Extract the (x, y) coordinate from the center of the cell holding the provided text.  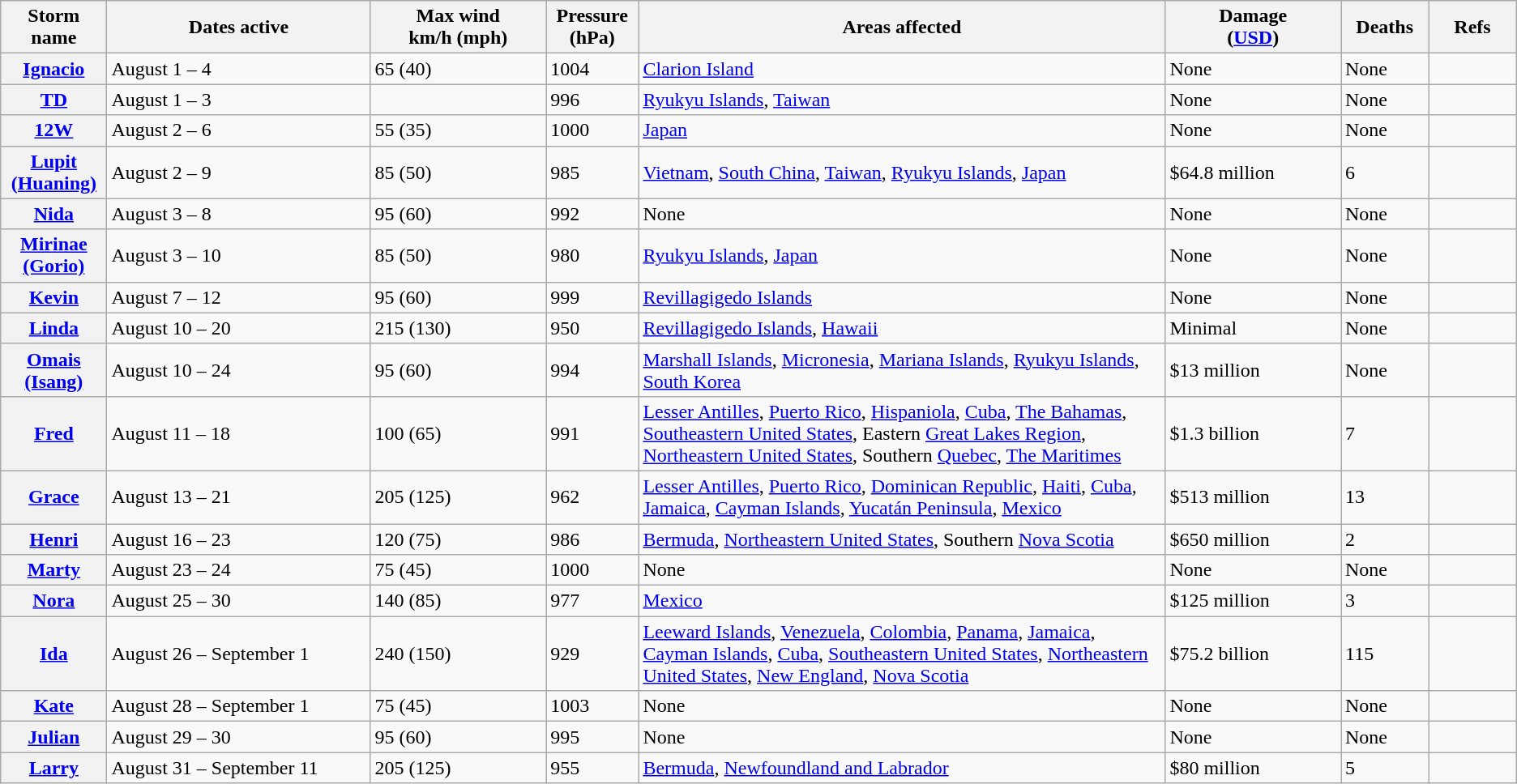
Storm name (53, 28)
977 (592, 601)
Lupit (Huaning) (53, 172)
996 (592, 100)
August 7 – 12 (238, 297)
TD (53, 100)
Minimal (1253, 328)
1003 (592, 706)
13 (1384, 497)
Damage(USD) (1253, 28)
August 10 – 24 (238, 369)
986 (592, 539)
991 (592, 433)
Mirinae (Gorio) (53, 256)
6 (1384, 172)
Fred (53, 433)
1004 (592, 69)
Dates active (238, 28)
65 (40) (459, 69)
994 (592, 369)
215 (130) (459, 328)
August 31 – September 11 (238, 768)
$75.2 billion (1253, 654)
Bermuda, Newfoundland and Labrador (902, 768)
Julian (53, 737)
August 28 – September 1 (238, 706)
Linda (53, 328)
$64.8 million (1253, 172)
100 (65) (459, 433)
August 1 – 4 (238, 69)
955 (592, 768)
August 29 – 30 (238, 737)
Revillagigedo Islands (902, 297)
Kevin (53, 297)
Omais (Isang) (53, 369)
Refs (1472, 28)
$513 million (1253, 497)
$1.3 billion (1253, 433)
Marty (53, 570)
115 (1384, 654)
140 (85) (459, 601)
$80 million (1253, 768)
$13 million (1253, 369)
August 3 – 8 (238, 214)
Deaths (1384, 28)
Nora (53, 601)
999 (592, 297)
August 25 – 30 (238, 601)
August 11 – 18 (238, 433)
Japan (902, 130)
August 23 – 24 (238, 570)
Henri (53, 539)
Areas affected (902, 28)
Ryukyu Islands, Taiwan (902, 100)
$650 million (1253, 539)
120 (75) (459, 539)
Lesser Antilles, Puerto Rico, Dominican Republic, Haiti, Cuba, Jamaica, Cayman Islands, Yucatán Peninsula, Mexico (902, 497)
Mexico (902, 601)
980 (592, 256)
August 26 – September 1 (238, 654)
August 13 – 21 (238, 497)
7 (1384, 433)
$125 million (1253, 601)
August 2 – 6 (238, 130)
Clarion Island (902, 69)
Ignacio (53, 69)
Vietnam, South China, Taiwan, Ryukyu Islands, Japan (902, 172)
Nida (53, 214)
August 1 – 3 (238, 100)
2 (1384, 539)
August 10 – 20 (238, 328)
985 (592, 172)
Bermuda, Northeastern United States, Southern Nova Scotia (902, 539)
August 3 – 10 (238, 256)
992 (592, 214)
3 (1384, 601)
Kate (53, 706)
Ryukyu Islands, Japan (902, 256)
995 (592, 737)
Pressure(hPa) (592, 28)
August 16 – 23 (238, 539)
240 (150) (459, 654)
Ida (53, 654)
962 (592, 497)
Grace (53, 497)
55 (35) (459, 130)
Revillagigedo Islands, Hawaii (902, 328)
929 (592, 654)
Max windkm/h (mph) (459, 28)
950 (592, 328)
Marshall Islands, Micronesia, Mariana Islands, Ryukyu Islands, South Korea (902, 369)
Larry (53, 768)
5 (1384, 768)
August 2 – 9 (238, 172)
12W (53, 130)
